Return (X, Y) of the center of cell containing provided text 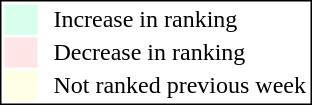
Decrease in ranking (180, 53)
Increase in ranking (180, 19)
Not ranked previous week (180, 85)
